Return the [X, Y] coordinate for the center point of the cell that contains the specified text.  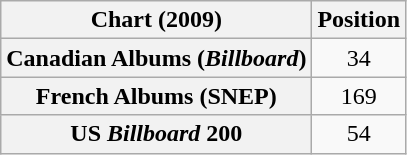
French Albums (SNEP) [156, 96]
34 [359, 58]
Position [359, 20]
Canadian Albums (Billboard) [156, 58]
Chart (2009) [156, 20]
54 [359, 134]
US Billboard 200 [156, 134]
169 [359, 96]
